Capture the cell that displays the provided text and extract its (X, Y) central coordinate. 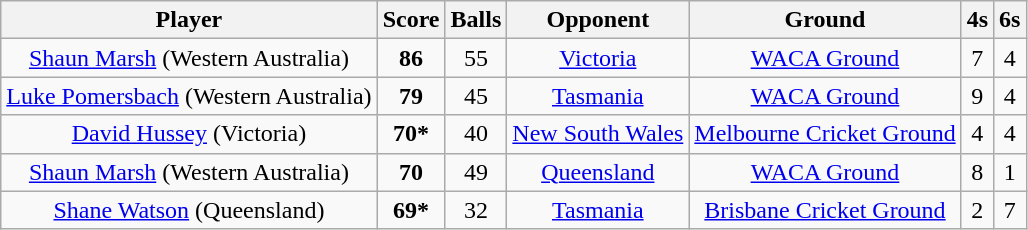
49 (476, 172)
86 (411, 58)
Brisbane Cricket Ground (825, 210)
Balls (476, 20)
70 (411, 172)
45 (476, 96)
9 (977, 96)
Ground (825, 20)
40 (476, 134)
Queensland (598, 172)
70* (411, 134)
Luke Pomersbach (Western Australia) (189, 96)
79 (411, 96)
4s (977, 20)
Opponent (598, 20)
Shane Watson (Queensland) (189, 210)
55 (476, 58)
8 (977, 172)
6s (1010, 20)
David Hussey (Victoria) (189, 134)
Score (411, 20)
Player (189, 20)
32 (476, 210)
1 (1010, 172)
2 (977, 210)
New South Wales (598, 134)
69* (411, 210)
Victoria (598, 58)
Melbourne Cricket Ground (825, 134)
